Provide the [x, y] coordinate of the cell's center where the given text is located.  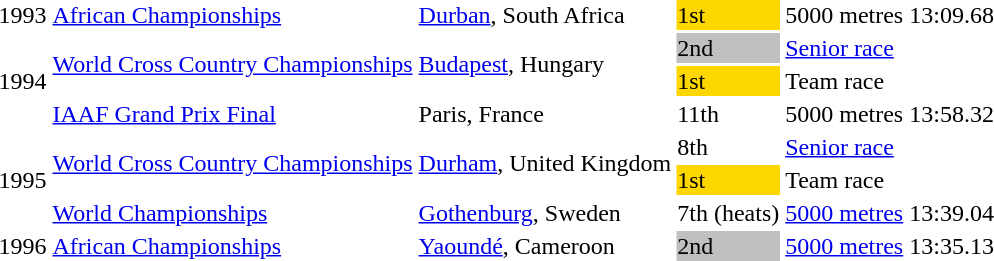
8th [728, 147]
Yaoundé, Cameroon [545, 246]
Durham, United Kingdom [545, 164]
Durban, South Africa [545, 15]
IAAF Grand Prix Final [232, 114]
11th [728, 114]
7th (heats) [728, 213]
Paris, France [545, 114]
Budapest, Hungary [545, 64]
Gothenburg, Sweden [545, 213]
World Championships [232, 213]
